Extract the [X, Y] coordinate from the center of the cell holding the provided text.  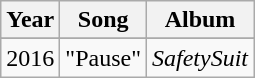
2016 [30, 58]
"Pause" [104, 58]
Year [30, 20]
Song [104, 20]
Album [200, 20]
SafetySuit [200, 58]
